For the text-containing cell, return its midpoint in [x, y] coordinate format. 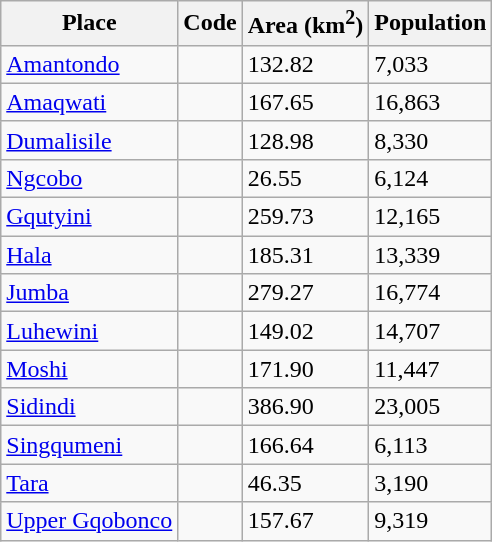
13,339 [430, 255]
46.35 [306, 483]
166.64 [306, 445]
386.90 [306, 407]
26.55 [306, 178]
6,124 [430, 178]
9,319 [430, 521]
279.27 [306, 293]
7,033 [430, 64]
Dumalisile [90, 140]
Ngcobo [90, 178]
157.67 [306, 521]
Moshi [90, 369]
14,707 [430, 331]
Sidindi [90, 407]
6,113 [430, 445]
185.31 [306, 255]
3,190 [430, 483]
16,863 [430, 102]
149.02 [306, 331]
16,774 [430, 293]
Luhewini [90, 331]
Area (km2) [306, 24]
23,005 [430, 407]
Population [430, 24]
Gqutyini [90, 217]
Place [90, 24]
11,447 [430, 369]
Amantondo [90, 64]
Hala [90, 255]
Tara [90, 483]
Jumba [90, 293]
167.65 [306, 102]
128.98 [306, 140]
8,330 [430, 140]
171.90 [306, 369]
12,165 [430, 217]
Amaqwati [90, 102]
Code [210, 24]
132.82 [306, 64]
Upper Gqobonco [90, 521]
259.73 [306, 217]
Singqumeni [90, 445]
